Scan for the cell matching the given text and deliver its (X, Y) coordinate at center. 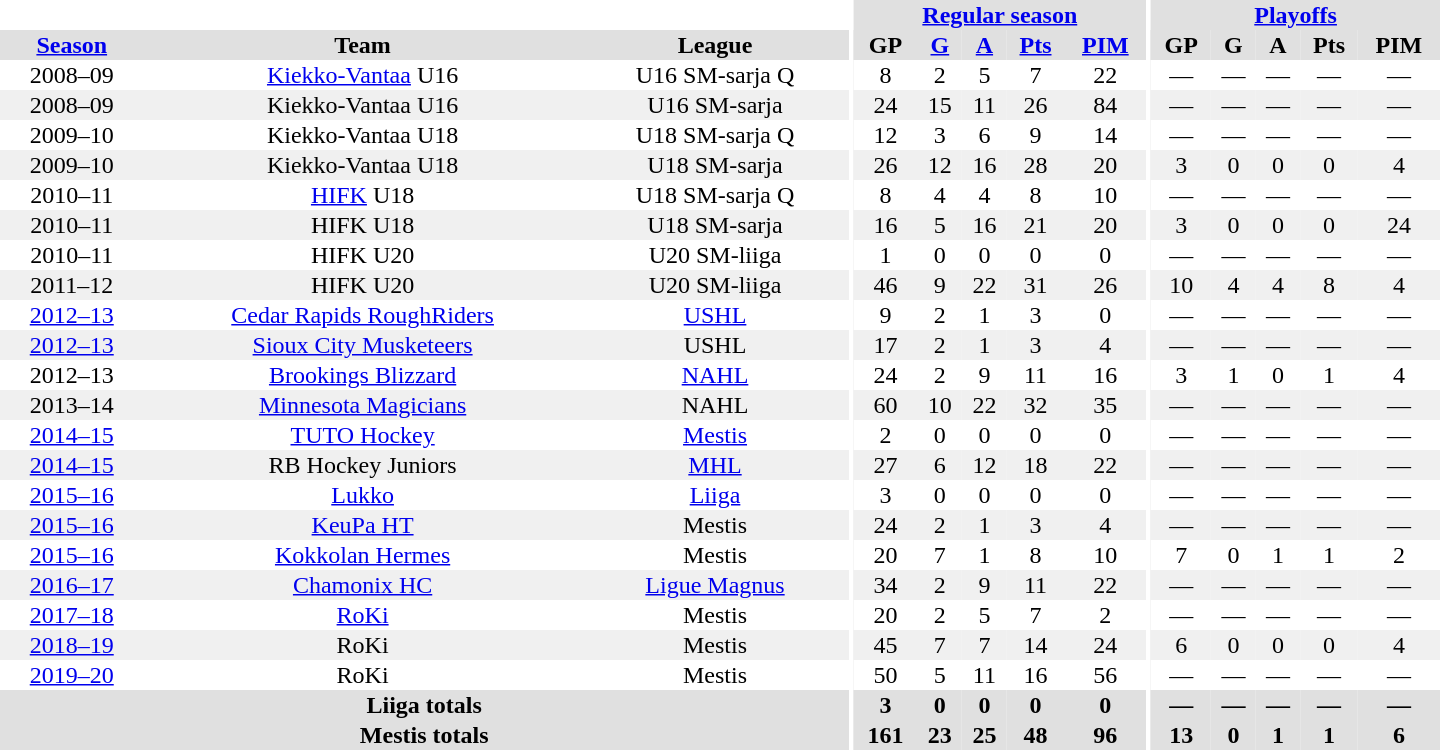
56 (1105, 675)
84 (1105, 105)
2017–18 (72, 615)
2016–17 (72, 585)
Season (72, 45)
Team (363, 45)
46 (885, 285)
Lukko (363, 495)
U16 SM-sarja (716, 105)
Ligue Magnus (716, 585)
Chamonix HC (363, 585)
2018–19 (72, 645)
Cedar Rapids RoughRiders (363, 315)
TUTO Hockey (363, 435)
50 (885, 675)
23 (940, 735)
2011–12 (72, 285)
Playoffs (1296, 15)
RB Hockey Juniors (363, 465)
Brookings Blizzard (363, 375)
31 (1036, 285)
27 (885, 465)
18 (1036, 465)
45 (885, 645)
2013–14 (72, 405)
17 (885, 345)
MHL (716, 465)
13 (1181, 735)
Regular season (1000, 15)
28 (1036, 165)
Kokkolan Hermes (363, 555)
KeuPa HT (363, 525)
21 (1036, 225)
Liiga totals (424, 705)
League (716, 45)
96 (1105, 735)
Liiga (716, 495)
60 (885, 405)
35 (1105, 405)
25 (984, 735)
15 (940, 105)
48 (1036, 735)
Sioux City Musketeers (363, 345)
161 (885, 735)
34 (885, 585)
2019–20 (72, 675)
Mestis totals (424, 735)
Minnesota Magicians (363, 405)
U16 SM-sarja Q (716, 75)
32 (1036, 405)
